Pinpoint the cell where the given text exists, returning its (x, y) midpoint coordinate. 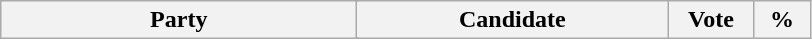
% (782, 20)
Candidate (512, 20)
Vote (711, 20)
Party (179, 20)
